Extract the (X, Y) coordinate from the center of the cell holding the provided text.  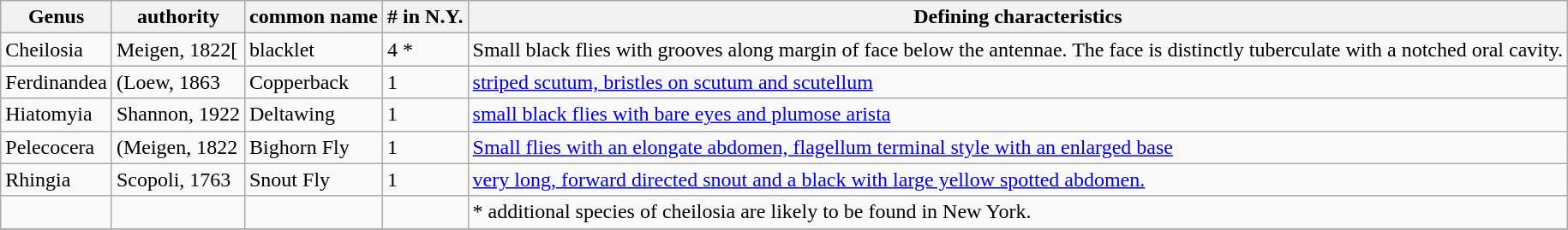
common name (314, 17)
blacklet (314, 50)
striped scutum, bristles on scutum and scutellum (1018, 82)
Cheilosia (57, 50)
Rhingia (57, 180)
Pelecocera (57, 147)
(Meigen, 1822 (178, 147)
(Loew, 1863 (178, 82)
Bighorn Fly (314, 147)
Hiatomyia (57, 115)
# in N.Y. (426, 17)
Ferdinandea (57, 82)
* additional species of cheilosia are likely to be found in New York. (1018, 212)
4 * (426, 50)
Shannon, 1922 (178, 115)
very long, forward directed snout and a black with large yellow spotted abdomen. (1018, 180)
Genus (57, 17)
Meigen, 1822[ (178, 50)
Deltawing (314, 115)
authority (178, 17)
Defining characteristics (1018, 17)
Small black flies with grooves along margin of face below the antennae. The face is distinctly tuberculate with a notched oral cavity. (1018, 50)
Scopoli, 1763 (178, 180)
small black flies with bare eyes and plumose arista (1018, 115)
Snout Fly (314, 180)
Small flies with an elongate abdomen, flagellum terminal style with an enlarged base (1018, 147)
Copperback (314, 82)
